Locate the cell with the specified text and output its [x, y] center coordinate. 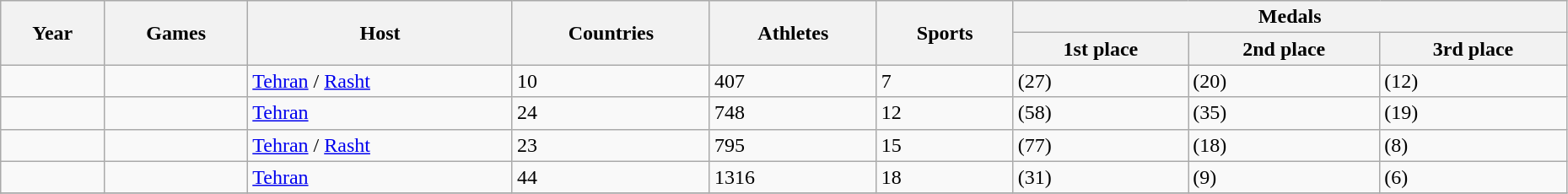
(6) [1474, 177]
407 [793, 81]
(8) [1474, 145]
Host [380, 33]
23 [611, 145]
795 [793, 145]
(77) [1101, 145]
18 [945, 177]
Games [176, 33]
2nd place [1284, 49]
Athletes [793, 33]
(19) [1474, 113]
(20) [1284, 81]
(31) [1101, 177]
Year [52, 33]
Countries [611, 33]
(35) [1284, 113]
(9) [1284, 177]
748 [793, 113]
(18) [1284, 145]
12 [945, 113]
1st place [1101, 49]
10 [611, 81]
44 [611, 177]
(12) [1474, 81]
Sports [945, 33]
15 [945, 145]
Medals [1290, 17]
(58) [1101, 113]
1316 [793, 177]
24 [611, 113]
3rd place [1474, 49]
(27) [1101, 81]
7 [945, 81]
